Detect which cell encompasses the target text, then output its [x, y] center coordinate. 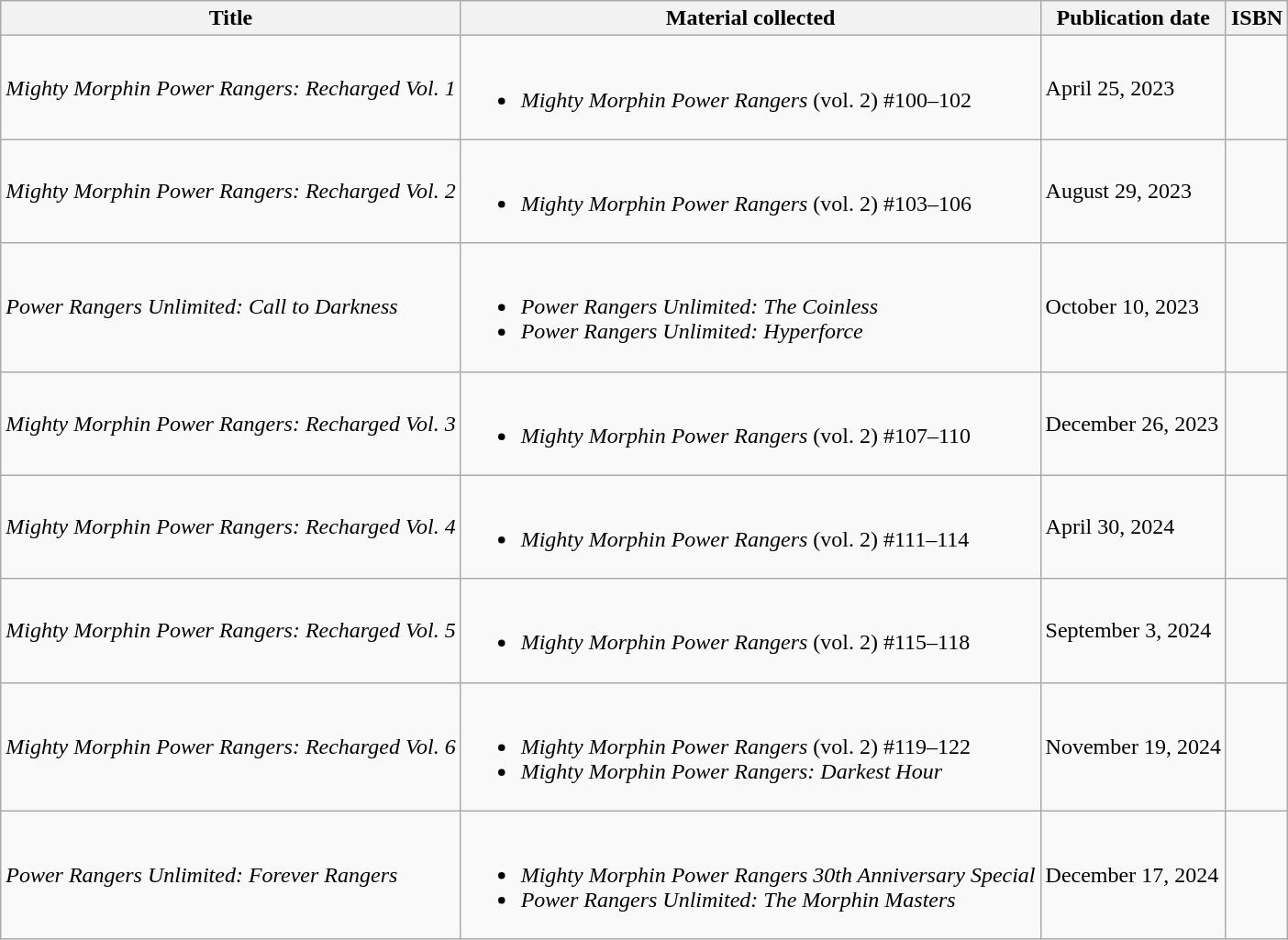
Mighty Morphin Power Rangers: Recharged Vol. 6 [231, 746]
Mighty Morphin Power Rangers: Recharged Vol. 2 [231, 191]
Power Rangers Unlimited: Forever Rangers [231, 875]
Power Rangers Unlimited: Call to Darkness [231, 307]
December 26, 2023 [1133, 424]
Mighty Morphin Power Rangers (vol. 2) #107–110 [750, 424]
Mighty Morphin Power Rangers 30th Anniversary SpecialPower Rangers Unlimited: The Morphin Masters [750, 875]
August 29, 2023 [1133, 191]
Mighty Morphin Power Rangers (vol. 2) #119–122Mighty Morphin Power Rangers: Darkest Hour [750, 746]
Mighty Morphin Power Rangers (vol. 2) #115–118 [750, 631]
Publication date [1133, 18]
Mighty Morphin Power Rangers: Recharged Vol. 4 [231, 526]
April 30, 2024 [1133, 526]
Power Rangers Unlimited: The CoinlessPower Rangers Unlimited: Hyperforce [750, 307]
ISBN [1257, 18]
Mighty Morphin Power Rangers (vol. 2) #100–102 [750, 88]
April 25, 2023 [1133, 88]
Mighty Morphin Power Rangers (vol. 2) #103–106 [750, 191]
Mighty Morphin Power Rangers (vol. 2) #111–114 [750, 526]
Mighty Morphin Power Rangers: Recharged Vol. 3 [231, 424]
Title [231, 18]
October 10, 2023 [1133, 307]
December 17, 2024 [1133, 875]
September 3, 2024 [1133, 631]
Material collected [750, 18]
November 19, 2024 [1133, 746]
Mighty Morphin Power Rangers: Recharged Vol. 1 [231, 88]
Mighty Morphin Power Rangers: Recharged Vol. 5 [231, 631]
